Locate the cell with the specified text and output its [x, y] center coordinate. 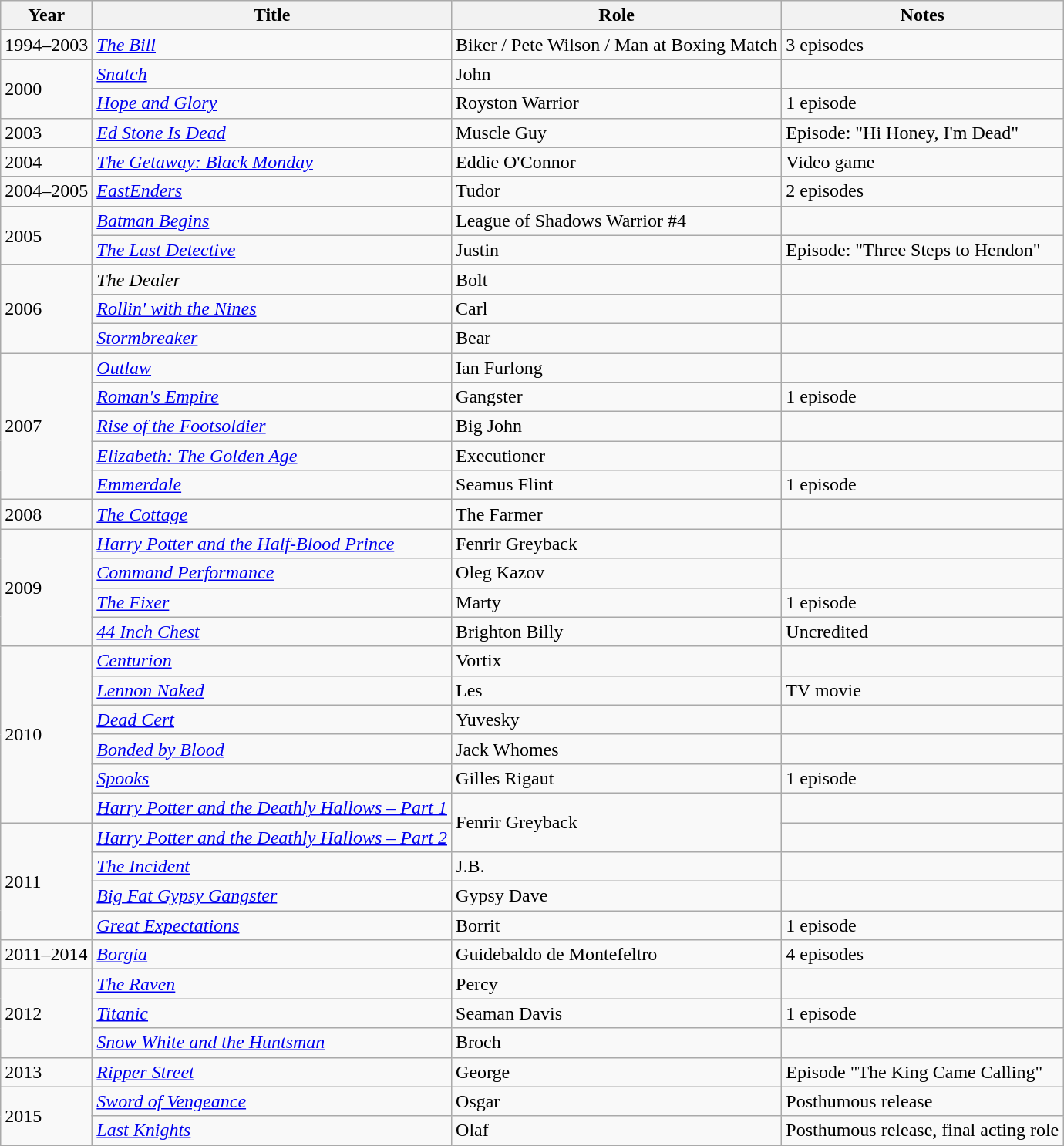
The Raven [272, 984]
4 episodes [922, 955]
The Bill [272, 45]
Seaman Davis [617, 1013]
Stormbreaker [272, 338]
2013 [46, 1072]
Snow White and the Huntsman [272, 1043]
Role [617, 15]
The Getaway: Black Monday [272, 162]
Elizabeth: The Golden Age [272, 456]
Muscle Guy [617, 133]
Posthumous release [922, 1101]
2008 [46, 514]
Bolt [617, 279]
Olaf [617, 1131]
Title [272, 15]
Last Knights [272, 1131]
2007 [46, 426]
Dead Cert [272, 720]
Sword of Vengeance [272, 1101]
2009 [46, 588]
Vortix [617, 661]
2004 [46, 162]
Brighton Billy [617, 632]
44 Inch Chest [272, 632]
Tudor [617, 191]
League of Shadows Warrior #4 [617, 221]
The Farmer [617, 514]
3 episodes [922, 45]
2004–2005 [46, 191]
2006 [46, 308]
Ed Stone Is Dead [272, 133]
Gangster [617, 397]
Marty [617, 602]
Year [46, 15]
Harry Potter and the Deathly Hallows – Part 1 [272, 807]
Centurion [272, 661]
2015 [46, 1116]
Borrit [617, 925]
Gilles Rigaut [617, 778]
Harry Potter and the Deathly Hallows – Part 2 [272, 837]
John [617, 74]
Seamus Flint [617, 485]
Les [617, 690]
Big Fat Gypsy Gangster [272, 896]
Rise of the Footsoldier [272, 426]
Episode: "Hi Honey, I'm Dead" [922, 133]
George [617, 1072]
Outlaw [272, 368]
Titanic [272, 1013]
The Fixer [272, 602]
Guidebaldo de Montefeltro [617, 955]
2011–2014 [46, 955]
Emmerdale [272, 485]
EastEnders [272, 191]
2 episodes [922, 191]
Rollin' with the Nines [272, 308]
Episode "The King Came Calling" [922, 1072]
Bear [617, 338]
Lennon Naked [272, 690]
Percy [617, 984]
Broch [617, 1043]
Justin [617, 250]
Royston Warrior [617, 103]
2010 [46, 734]
Uncredited [922, 632]
Biker / Pete Wilson / Man at Boxing Match [617, 45]
Carl [617, 308]
The Cottage [272, 514]
2000 [46, 89]
Jack Whomes [617, 749]
Video game [922, 162]
Oleg Kazov [617, 573]
Ian Furlong [617, 368]
The Dealer [272, 279]
Snatch [272, 74]
Big John [617, 426]
Eddie O'Connor [617, 162]
2003 [46, 133]
Yuvesky [617, 720]
Harry Potter and the Half-Blood Prince [272, 544]
Bonded by Blood [272, 749]
2012 [46, 1013]
2011 [46, 881]
Posthumous release, final acting role [922, 1131]
Batman Begins [272, 221]
Great Expectations [272, 925]
The Incident [272, 867]
Spooks [272, 778]
Gypsy Dave [617, 896]
Notes [922, 15]
TV movie [922, 690]
Executioner [617, 456]
2005 [46, 235]
Hope and Glory [272, 103]
The Last Detective [272, 250]
Command Performance [272, 573]
Episode: "Three Steps to Hendon" [922, 250]
Borgia [272, 955]
Roman's Empire [272, 397]
Ripper Street [272, 1072]
J.B. [617, 867]
Osgar [617, 1101]
1994–2003 [46, 45]
